Provide the [X, Y] coordinate of the cell's center where the given text is located.  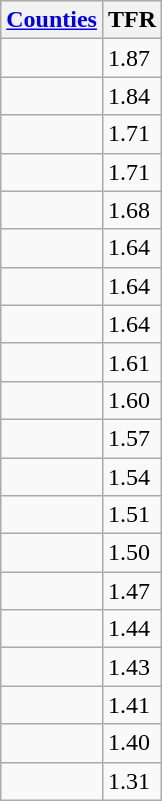
1.57 [132, 438]
1.40 [132, 743]
1.84 [132, 96]
1.50 [132, 553]
1.68 [132, 210]
1.87 [132, 58]
1.47 [132, 591]
TFR [132, 20]
1.51 [132, 515]
1.31 [132, 781]
1.43 [132, 667]
1.54 [132, 477]
Counties [52, 20]
1.60 [132, 400]
1.41 [132, 705]
1.61 [132, 362]
1.44 [132, 629]
